For the text-containing cell, return its midpoint in [X, Y] coordinate format. 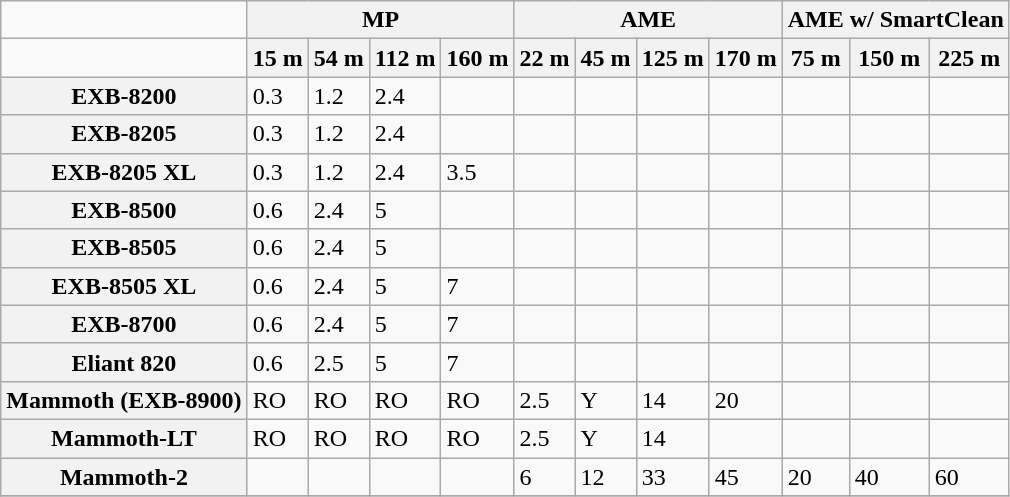
15 m [278, 58]
45 [746, 477]
MP [380, 20]
Mammoth-2 [124, 477]
AME w/ SmartClean [896, 20]
EXB-8505 [124, 248]
33 [672, 477]
125 m [672, 58]
EXB-8500 [124, 210]
Mammoth (EXB-8900) [124, 400]
112 m [405, 58]
40 [889, 477]
AME [648, 20]
170 m [746, 58]
45 m [606, 58]
6 [544, 477]
Eliant 820 [124, 362]
160 m [478, 58]
EXB-8205 [124, 134]
75 m [816, 58]
225 m [969, 58]
22 m [544, 58]
3.5 [478, 172]
EXB-8205 XL [124, 172]
150 m [889, 58]
Mammoth-LT [124, 438]
EXB-8200 [124, 96]
12 [606, 477]
54 m [338, 58]
60 [969, 477]
EXB-8505 XL [124, 286]
EXB-8700 [124, 324]
